Determine the (x, y) coordinate at the center of the cell enclosing the given text.  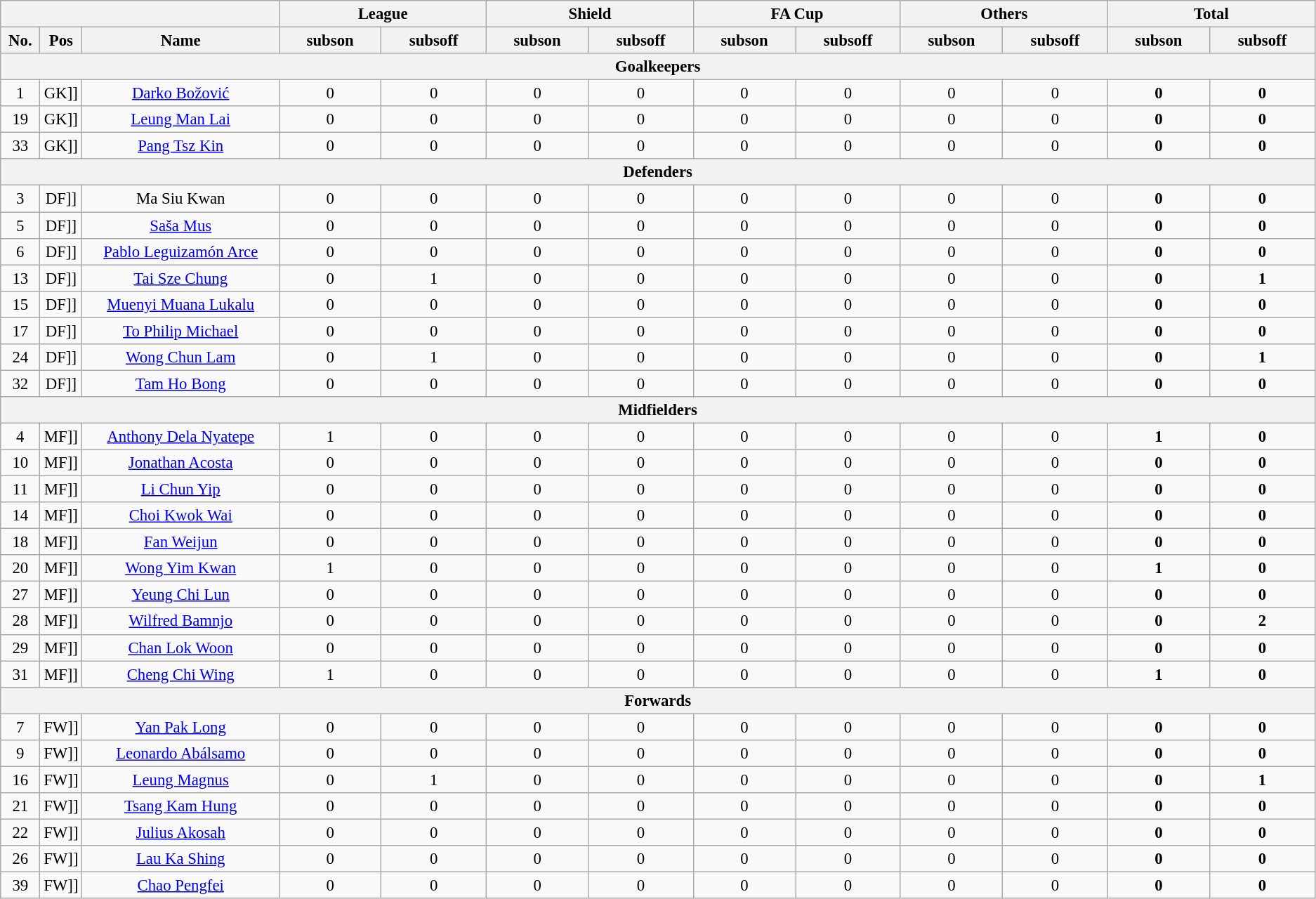
League (383, 14)
Tsang Kam Hung (181, 806)
22 (20, 832)
17 (20, 331)
18 (20, 542)
Midfielders (658, 410)
Chan Lok Woon (181, 648)
Pos (61, 41)
To Philip Michael (181, 331)
24 (20, 357)
Name (181, 41)
15 (20, 304)
Leung Man Lai (181, 119)
21 (20, 806)
Ma Siu Kwan (181, 199)
4 (20, 436)
3 (20, 199)
Fan Weijun (181, 542)
Tam Ho Bong (181, 383)
16 (20, 780)
28 (20, 622)
Leung Magnus (181, 780)
33 (20, 146)
Jonathan Acosta (181, 463)
Wong Yim Kwan (181, 568)
Muenyi Muana Lukalu (181, 304)
Pablo Leguizamón Arce (181, 251)
26 (20, 859)
Chao Pengfei (181, 886)
27 (20, 595)
20 (20, 568)
2 (1262, 622)
Anthony Dela Nyatepe (181, 436)
Defenders (658, 172)
Choi Kwok Wai (181, 516)
Others (1004, 14)
Goalkeepers (658, 67)
32 (20, 383)
14 (20, 516)
Wong Chun Lam (181, 357)
Leonardo Abálsamo (181, 754)
10 (20, 463)
19 (20, 119)
Total (1211, 14)
13 (20, 278)
Shield (590, 14)
Cheng Chi Wing (181, 674)
Saša Mus (181, 225)
Forwards (658, 700)
Julius Akosah (181, 832)
6 (20, 251)
No. (20, 41)
9 (20, 754)
11 (20, 490)
Wilfred Bamnjo (181, 622)
7 (20, 727)
Lau Ka Shing (181, 859)
Pang Tsz Kin (181, 146)
FA Cup (796, 14)
5 (20, 225)
39 (20, 886)
Yan Pak Long (181, 727)
29 (20, 648)
Tai Sze Chung (181, 278)
31 (20, 674)
Darko Božović (181, 93)
Yeung Chi Lun (181, 595)
Li Chun Yip (181, 490)
